For the text-containing cell, return its midpoint in (x, y) coordinate format. 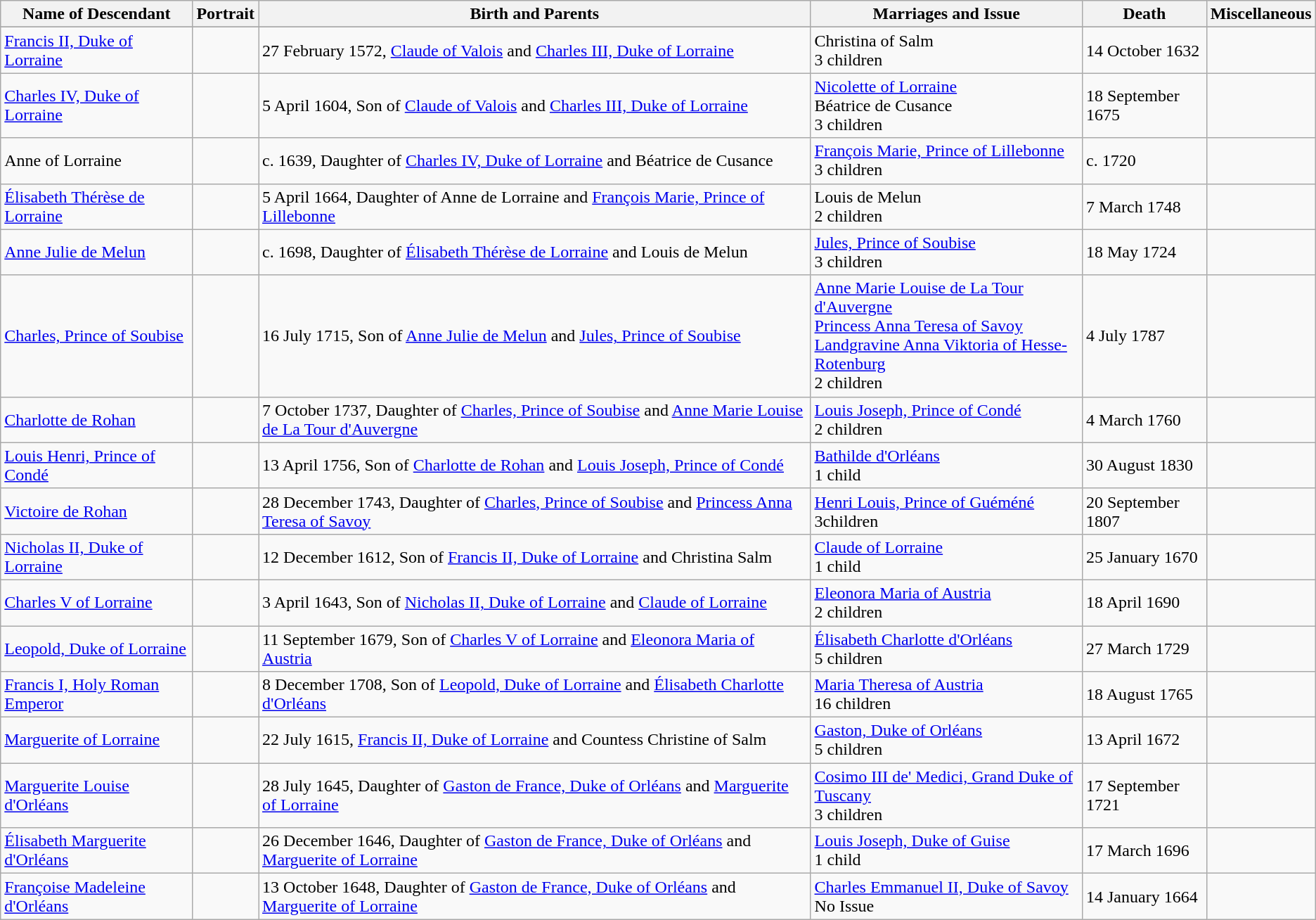
18 May 1724 (1144, 252)
Anne Marie Louise de La Tour d'AuvergnePrincess Anna Teresa of SavoyLandgravine Anna Viktoria of Hesse-Rotenburg2 children (946, 336)
18 April 1690 (1144, 602)
11 September 1679, Son of Charles V of Lorraine and Eleonora Maria of Austria (535, 649)
28 July 1645, Daughter of Gaston de France, Duke of Orléans and Marguerite of Lorraine (535, 796)
13 April 1756, Son of Charlotte de Rohan and Louis Joseph, Prince of Condé (535, 466)
16 July 1715, Son of Anne Julie de Melun and Jules, Prince of Soubise (535, 336)
Bathilde d'Orléans1 child (946, 466)
Marriages and Issue (946, 14)
Eleonora Maria of Austria2 children (946, 602)
Louis Joseph, Prince of Condé2 children (946, 419)
Charles V of Lorraine (97, 602)
Élisabeth Marguerite d'Orléans (97, 851)
25 January 1670 (1144, 557)
Anne Julie de Melun (97, 252)
13 October 1648, Daughter of Gaston de France, Duke of Orléans and Marguerite of Lorraine (535, 896)
3 April 1643, Son of Nicholas II, Duke of Lorraine and Claude of Lorraine (535, 602)
7 March 1748 (1144, 207)
Marguerite Louise d'Orléans (97, 796)
20 September 1807 (1144, 511)
14 January 1664 (1144, 896)
Anne of Lorraine (97, 160)
28 December 1743, Daughter of Charles, Prince of Soubise and Princess Anna Teresa of Savoy (535, 511)
François Marie, Prince of Lillebonne3 children (946, 160)
Jules, Prince of Soubise3 children (946, 252)
c. 1639, Daughter of Charles IV, Duke of Lorraine and Béatrice de Cusance (535, 160)
Victoire de Rohan (97, 511)
Louis Henri, Prince of Condé (97, 466)
30 August 1830 (1144, 466)
Claude of Lorraine1 child (946, 557)
Portrait (226, 14)
5 April 1604, Son of Claude of Valois and Charles III, Duke of Lorraine (535, 106)
5 April 1664, Daughter of Anne de Lorraine and François Marie, Prince of Lillebonne (535, 207)
c. 1720 (1144, 160)
17 March 1696 (1144, 851)
Francis I, Holy Roman Emperor (97, 695)
Élisabeth Charlotte d'Orléans5 children (946, 649)
18 September 1675 (1144, 106)
Death (1144, 14)
22 July 1615, Francis II, Duke of Lorraine and Countess Christine of Salm (535, 740)
Élisabeth Thérèse de Lorraine (97, 207)
27 February 1572, Claude of Valois and Charles III, Duke of Lorraine (535, 51)
Birth and Parents (535, 14)
12 December 1612, Son of Francis II, Duke of Lorraine and Christina Salm (535, 557)
Charlotte de Rohan (97, 419)
Charles, Prince of Soubise (97, 336)
Françoise Madeleine d'Orléans (97, 896)
Christina of Salm3 children (946, 51)
Cosimo III de' Medici, Grand Duke of Tuscany3 children (946, 796)
13 April 1672 (1144, 740)
Henri Louis, Prince of Guéméné3children (946, 511)
Louis de Melun2 children (946, 207)
Nicolette of LorraineBéatrice de Cusance3 children (946, 106)
4 March 1760 (1144, 419)
Miscellaneous (1261, 14)
Nicholas II, Duke of Lorraine (97, 557)
4 July 1787 (1144, 336)
Charles Emmanuel II, Duke of SavoyNo Issue (946, 896)
Marguerite of Lorraine (97, 740)
14 October 1632 (1144, 51)
Louis Joseph, Duke of Guise1 child (946, 851)
Maria Theresa of Austria16 children (946, 695)
7 October 1737, Daughter of Charles, Prince of Soubise and Anne Marie Louise de La Tour d'Auvergne (535, 419)
27 March 1729 (1144, 649)
Leopold, Duke of Lorraine (97, 649)
Francis II, Duke of Lorraine (97, 51)
Gaston, Duke of Orléans5 children (946, 740)
8 December 1708, Son of Leopold, Duke of Lorraine and Élisabeth Charlotte d'Orléans (535, 695)
Charles IV, Duke of Lorraine (97, 106)
26 December 1646, Daughter of Gaston de France, Duke of Orléans and Marguerite of Lorraine (535, 851)
18 August 1765 (1144, 695)
17 September 1721 (1144, 796)
Name of Descendant (97, 14)
c. 1698, Daughter of Élisabeth Thérèse de Lorraine and Louis de Melun (535, 252)
